Pinpoint the cell where the given text exists, returning its [X, Y] midpoint coordinate. 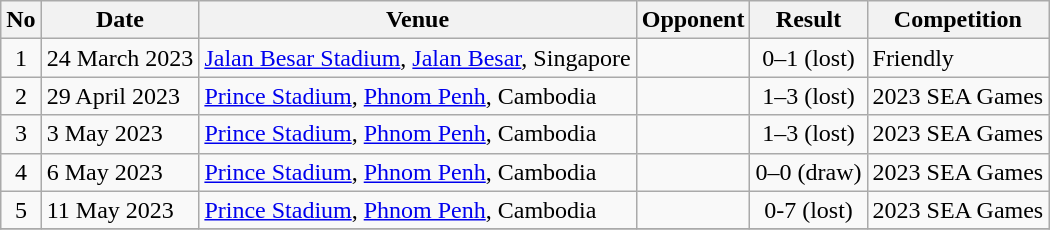
No [21, 20]
Competition [958, 20]
24 March 2023 [120, 58]
6 May 2023 [120, 172]
0-7 (lost) [808, 210]
Venue [418, 20]
1 [21, 58]
Jalan Besar Stadium, Jalan Besar, Singapore [418, 58]
Opponent [693, 20]
29 April 2023 [120, 96]
Friendly [958, 58]
3 May 2023 [120, 134]
0–0 (draw) [808, 172]
11 May 2023 [120, 210]
4 [21, 172]
Result [808, 20]
3 [21, 134]
0–1 (lost) [808, 58]
2 [21, 96]
Date [120, 20]
5 [21, 210]
